Output the (x, y) coordinate of the center of the cell containing the given text.  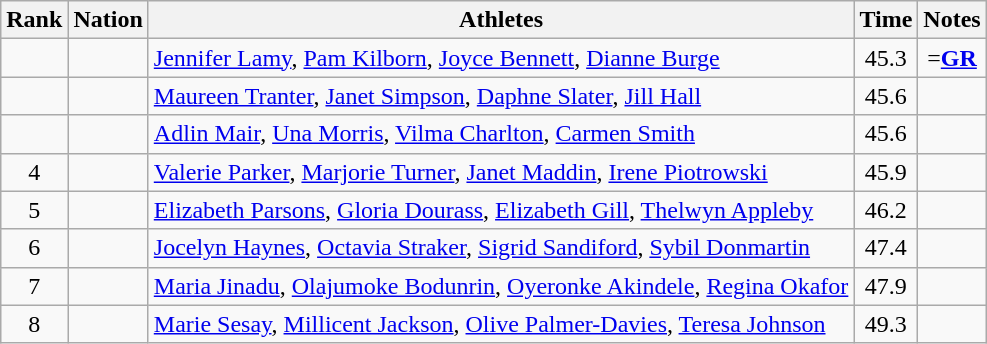
=GR (952, 58)
Maria Jinadu, Olajumoke Bodunrin, Oyeronke Akindele, Regina Okafor (501, 286)
Nation (108, 20)
Jennifer Lamy, Pam Kilborn, Joyce Bennett, Dianne Burge (501, 58)
Notes (952, 20)
49.3 (886, 324)
7 (34, 286)
Time (886, 20)
8 (34, 324)
4 (34, 172)
45.9 (886, 172)
Rank (34, 20)
Athletes (501, 20)
46.2 (886, 210)
Elizabeth Parsons, Gloria Dourass, Elizabeth Gill, Thelwyn Appleby (501, 210)
47.9 (886, 286)
Maureen Tranter, Janet Simpson, Daphne Slater, Jill Hall (501, 96)
6 (34, 248)
Adlin Mair, Una Morris, Vilma Charlton, Carmen Smith (501, 134)
47.4 (886, 248)
5 (34, 210)
Jocelyn Haynes, Octavia Straker, Sigrid Sandiford, Sybil Donmartin (501, 248)
Valerie Parker, Marjorie Turner, Janet Maddin, Irene Piotrowski (501, 172)
Marie Sesay, Millicent Jackson, Olive Palmer-Davies, Teresa Johnson (501, 324)
45.3 (886, 58)
